Determine the [X, Y] coordinate at the center of the cell enclosing the given text.  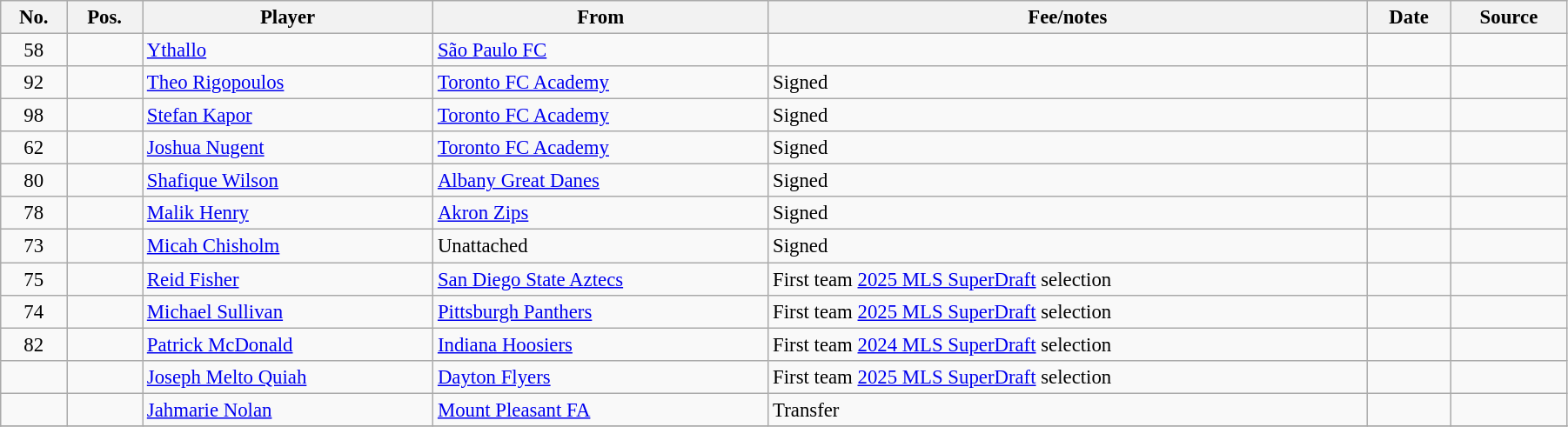
Dayton Flyers [600, 377]
Fee/notes [1068, 17]
From [600, 17]
98 [34, 116]
Source [1509, 17]
Michael Sullivan [288, 311]
Theo Rigopoulos [288, 83]
Ythallo [288, 50]
Malik Henry [288, 213]
Micah Chisholm [288, 246]
Indiana Hoosiers [600, 344]
Pos. [104, 17]
Mount Pleasant FA [600, 410]
San Diego State Aztecs [600, 279]
Date [1410, 17]
Jahmarie Nolan [288, 410]
92 [34, 83]
73 [34, 246]
Albany Great Danes [600, 181]
62 [34, 148]
58 [34, 50]
74 [34, 311]
Unattached [600, 246]
Player [288, 17]
First team 2024 MLS SuperDraft selection [1068, 344]
No. [34, 17]
Stefan Kapor [288, 116]
Patrick McDonald [288, 344]
82 [34, 344]
78 [34, 213]
Akron Zips [600, 213]
Joseph Melto Quiah [288, 377]
Transfer [1068, 410]
Shafique Wilson [288, 181]
Reid Fisher [288, 279]
75 [34, 279]
Pittsburgh Panthers [600, 311]
Joshua Nugent [288, 148]
São Paulo FC [600, 50]
80 [34, 181]
